Pinpoint the cell where the given text exists, returning its [X, Y] midpoint coordinate. 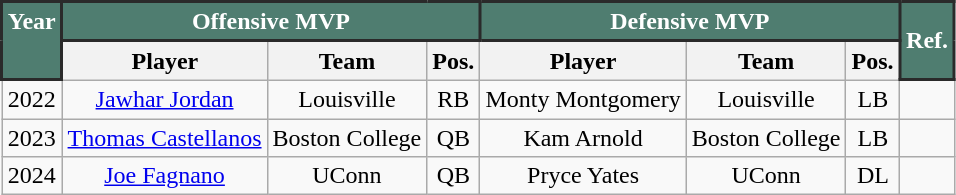
Pryce Yates [583, 176]
Kam Arnold [583, 138]
Year [32, 41]
Joe Fagnano [164, 176]
DL [873, 176]
Offensive MVP [271, 22]
Thomas Castellanos [164, 138]
Defensive MVP [690, 22]
2024 [32, 176]
2022 [32, 100]
Ref. [928, 41]
Monty Montgomery [583, 100]
2023 [32, 138]
RB [454, 100]
Jawhar Jordan [164, 100]
